Provide the (x, y) coordinate of the cell's center where the given text is located.  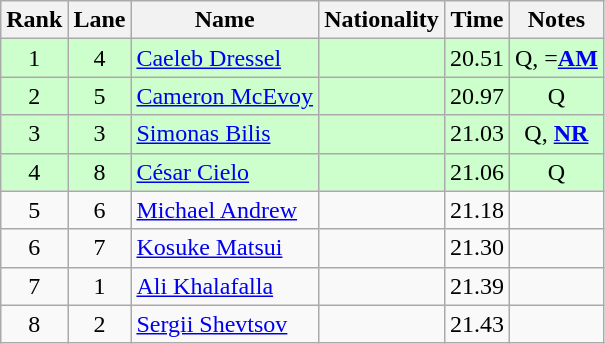
20.97 (476, 96)
Sergii Shevtsov (225, 324)
20.51 (476, 58)
21.06 (476, 172)
Q, NR (556, 134)
Q, =AM (556, 58)
Kosuke Matsui (225, 248)
Simonas Bilis (225, 134)
21.43 (476, 324)
21.03 (476, 134)
21.30 (476, 248)
21.39 (476, 286)
Cameron McEvoy (225, 96)
César Cielo (225, 172)
Nationality (382, 20)
Ali Khalafalla (225, 286)
Rank (34, 20)
Lane (100, 20)
Name (225, 20)
Caeleb Dressel (225, 58)
Time (476, 20)
Notes (556, 20)
Michael Andrew (225, 210)
21.18 (476, 210)
